Return [x, y] of the center of cell containing provided text 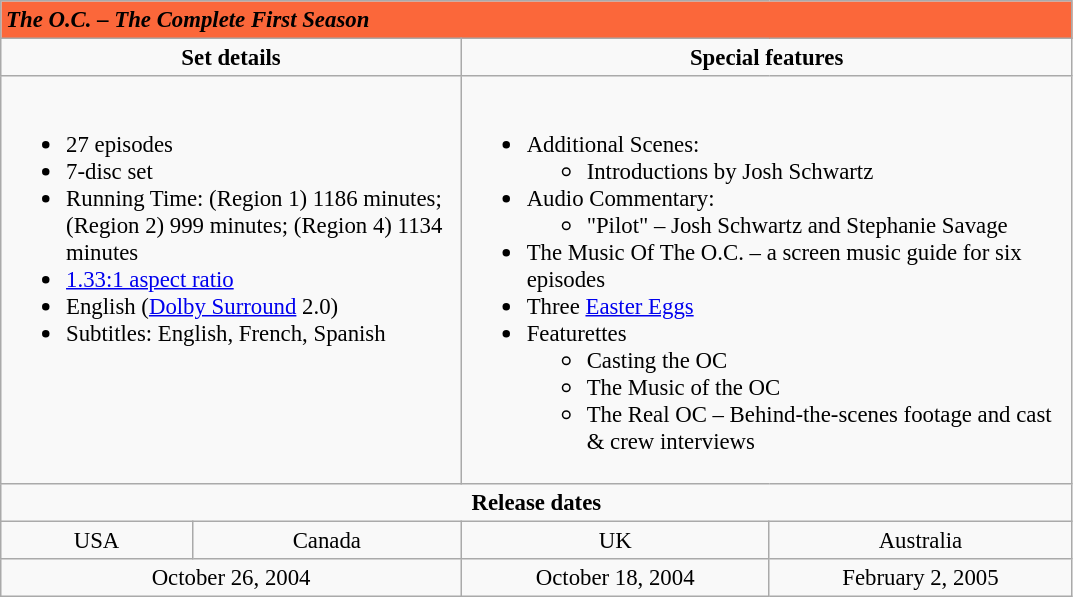
October 18, 2004 [615, 577]
Special features [766, 58]
Release dates [536, 502]
Set details [232, 58]
October 26, 2004 [232, 577]
The O.C. – The Complete First Season [536, 20]
UK [615, 540]
Canada [326, 540]
February 2, 2005 [920, 577]
Australia [920, 540]
USA [97, 540]
